Provide the [x, y] coordinate of the cell's center where the given text is located.  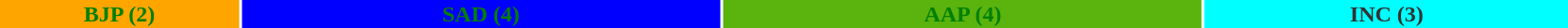
INC (3) [1387, 14]
SAD (4) [481, 14]
BJP (2) [119, 14]
AAP (4) [963, 14]
